Determine the (X, Y) coordinate at the center of the cell enclosing the given text.  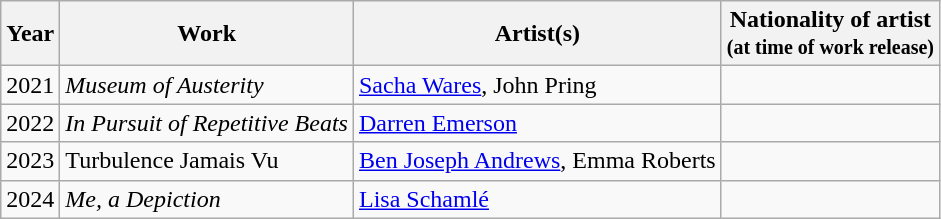
Lisa Schamlé (537, 199)
Ben Joseph Andrews, Emma Roberts (537, 161)
Darren Emerson (537, 123)
2024 (30, 199)
Turbulence Jamais Vu (207, 161)
In Pursuit of Repetitive Beats (207, 123)
Artist(s) (537, 34)
2023 (30, 161)
Sacha Wares, John Pring (537, 85)
Work (207, 34)
2022 (30, 123)
2021 (30, 85)
Year (30, 34)
Museum of Austerity (207, 85)
Me, a Depiction (207, 199)
Nationality of artist(at time of work release) (830, 34)
